Search for the cell housing the specified text and yield its (X, Y) center coordinate. 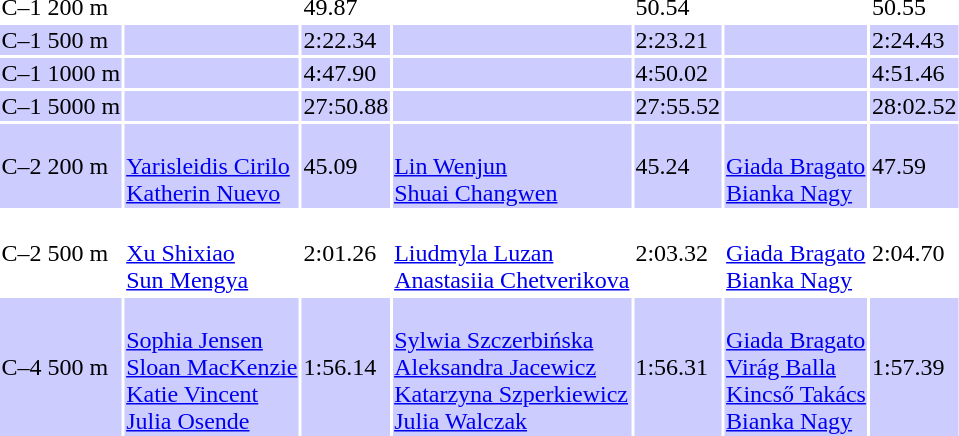
Yarisleidis CiriloKatherin Nuevo (212, 166)
2:24.43 (914, 40)
C–2 500 m (61, 253)
28:02.52 (914, 106)
4:51.46 (914, 73)
Xu ShixiaoSun Mengya (212, 253)
C–1 500 m (61, 40)
45.24 (678, 166)
C–1 1000 m (61, 73)
1:56.31 (678, 367)
27:50.88 (346, 106)
2:01.26 (346, 253)
1:57.39 (914, 367)
C–2 200 m (61, 166)
Giada BragatoVirág BallaKincső TakácsBianka Nagy (796, 367)
47.59 (914, 166)
1:56.14 (346, 367)
Sophia JensenSloan MacKenzieKatie VincentJulia Osende (212, 367)
2:03.32 (678, 253)
Liudmyla LuzanAnastasiia Chetverikova (512, 253)
4:50.02 (678, 73)
2:04.70 (914, 253)
Sylwia SzczerbińskaAleksandra JacewiczKatarzyna SzperkiewiczJulia Walczak (512, 367)
C–1 5000 m (61, 106)
27:55.52 (678, 106)
C–4 500 m (61, 367)
45.09 (346, 166)
4:47.90 (346, 73)
Lin WenjunShuai Changwen (512, 166)
2:22.34 (346, 40)
2:23.21 (678, 40)
